Find where the given text appears and provide that cell's center as (x, y) coordinate. 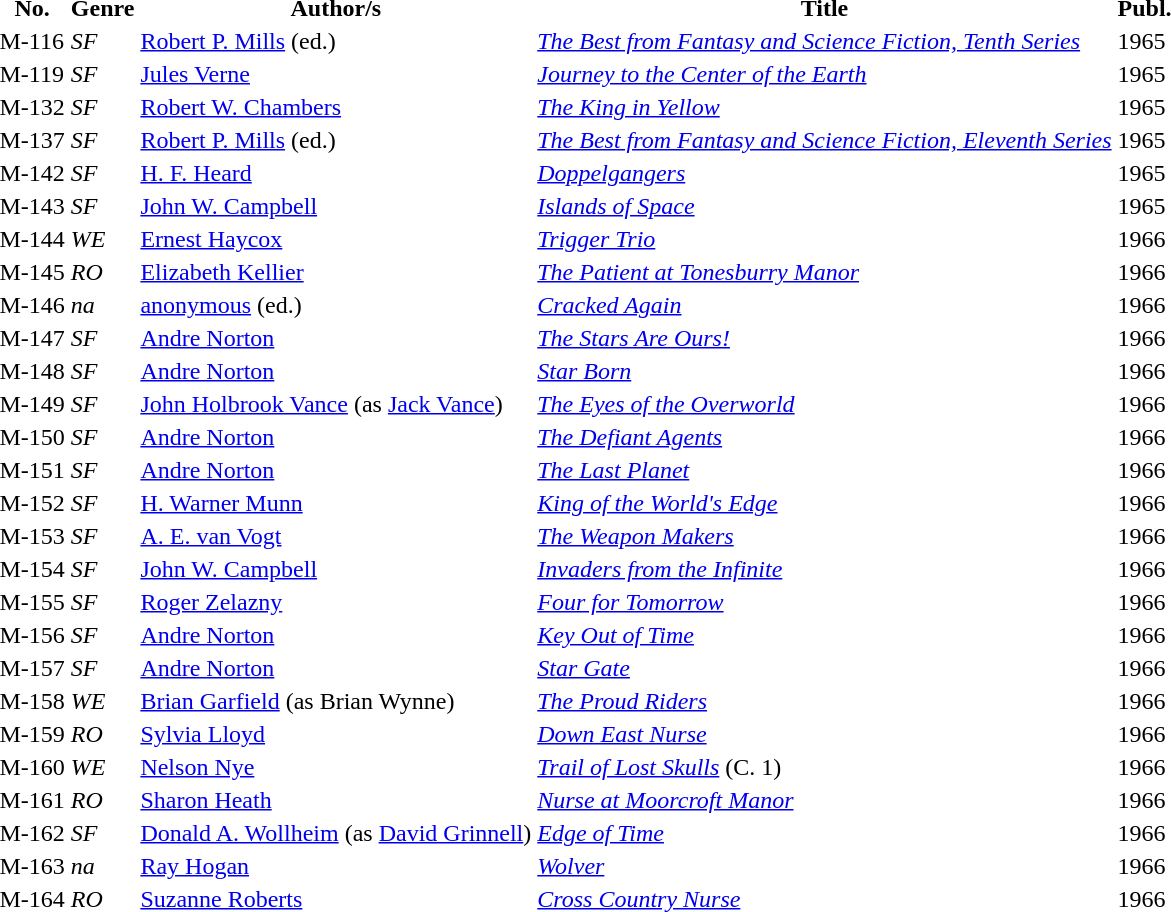
Trigger Trio (824, 239)
anonymous (ed.) (336, 305)
The Patient at Tonesburry Manor (824, 272)
Cracked Again (824, 305)
A. E. van Vogt (336, 536)
Brian Garfield (as Brian Wynne) (336, 701)
King of the World's Edge (824, 503)
Down East Nurse (824, 734)
Journey to the Center of the Earth (824, 74)
John Holbrook Vance (as Jack Vance) (336, 404)
Star Born (824, 371)
Trail of Lost Skulls (C. 1) (824, 767)
The King in Yellow (824, 107)
Elizabeth Kellier (336, 272)
The Defiant Agents (824, 437)
Doppelgangers (824, 173)
Ernest Haycox (336, 239)
H. F. Heard (336, 173)
Donald A. Wollheim (as David Grinnell) (336, 833)
Ray Hogan (336, 866)
Sylvia Lloyd (336, 734)
The Stars Are Ours! (824, 338)
Star Gate (824, 668)
The Best from Fantasy and Science Fiction, Eleventh Series (824, 140)
Key Out of Time (824, 635)
Four for Tomorrow (824, 602)
Nurse at Moorcroft Manor (824, 800)
Edge of Time (824, 833)
The Last Planet (824, 470)
Invaders from the Infinite (824, 569)
Roger Zelazny (336, 602)
H. Warner Munn (336, 503)
Jules Verne (336, 74)
Wolver (824, 866)
The Weapon Makers (824, 536)
The Proud Riders (824, 701)
The Eyes of the Overworld (824, 404)
Nelson Nye (336, 767)
The Best from Fantasy and Science Fiction, Tenth Series (824, 41)
Islands of Space (824, 206)
Robert W. Chambers (336, 107)
Sharon Heath (336, 800)
